Capture the cell that displays the provided text and extract its (X, Y) central coordinate. 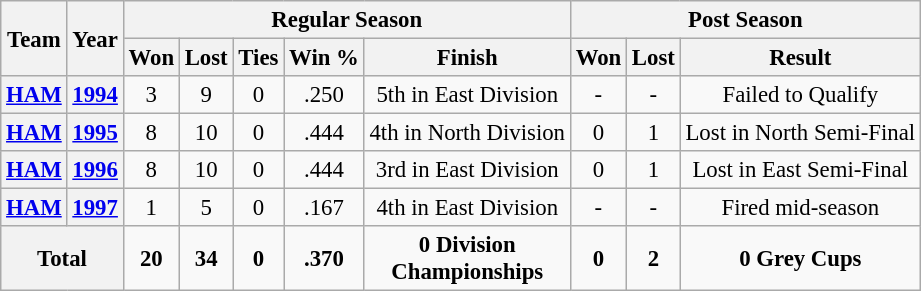
5 (206, 208)
2 (654, 258)
34 (206, 258)
3 (151, 95)
Ties (258, 58)
1997 (95, 208)
.167 (324, 208)
Fired mid-season (800, 208)
9 (206, 95)
Result (800, 58)
Lost in North Semi-Final (800, 133)
Win % (324, 58)
Post Season (745, 20)
5th in East Division (467, 95)
Failed to Qualify (800, 95)
Lost in East Semi-Final (800, 170)
1994 (95, 95)
0 DivisionChampionships (467, 258)
20 (151, 258)
1995 (95, 133)
.250 (324, 95)
Year (95, 38)
Total (62, 258)
4th in East Division (467, 208)
3rd in East Division (467, 170)
.370 (324, 258)
0 Grey Cups (800, 258)
Finish (467, 58)
1996 (95, 170)
Regular Season (346, 20)
Team (34, 38)
4th in North Division (467, 133)
